Detect which cell encompasses the target text, then output its (X, Y) center coordinate. 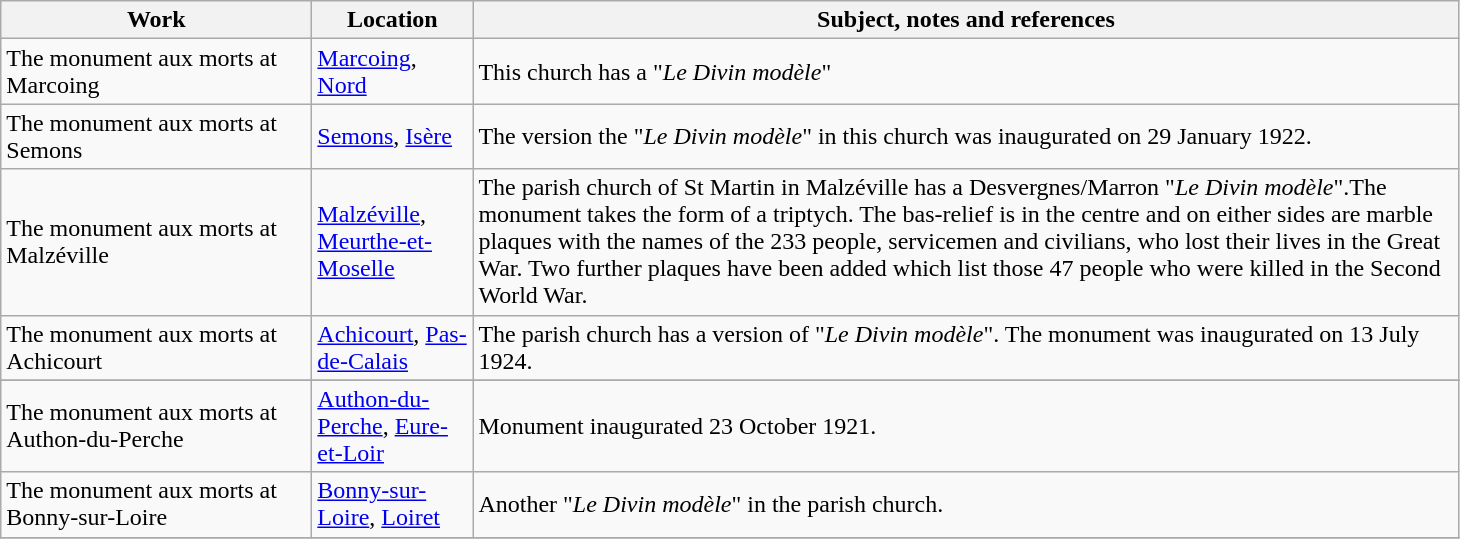
This church has a "Le Divin modèle" (966, 72)
Location (392, 20)
The monument aux morts at Achicourt (156, 348)
The monument aux morts at Authon-du-Perche (156, 426)
Authon-du-Perche, Eure-et-Loir (392, 426)
Subject, notes and references (966, 20)
Achicourt, Pas-de-Calais (392, 348)
The monument aux morts at Bonny-sur-Loire (156, 504)
Semons, Isère (392, 136)
Another "Le Divin modèle" in the parish church. (966, 504)
The version the "Le Divin modèle" in this church was inaugurated on 29 January 1922. (966, 136)
Monument inaugurated 23 October 1921. (966, 426)
The monument aux morts at Semons (156, 136)
Work (156, 20)
Bonny-sur-Loire, Loiret (392, 504)
The parish church has a version of "Le Divin modèle". The monument was inaugurated on 13 July 1924. (966, 348)
Marcoing, Nord (392, 72)
The monument aux morts at Malzéville (156, 242)
Malzéville, Meurthe-et-Moselle (392, 242)
The monument aux morts at Marcoing (156, 72)
